Return the (x, y) coordinate for the center point of the cell that contains the specified text.  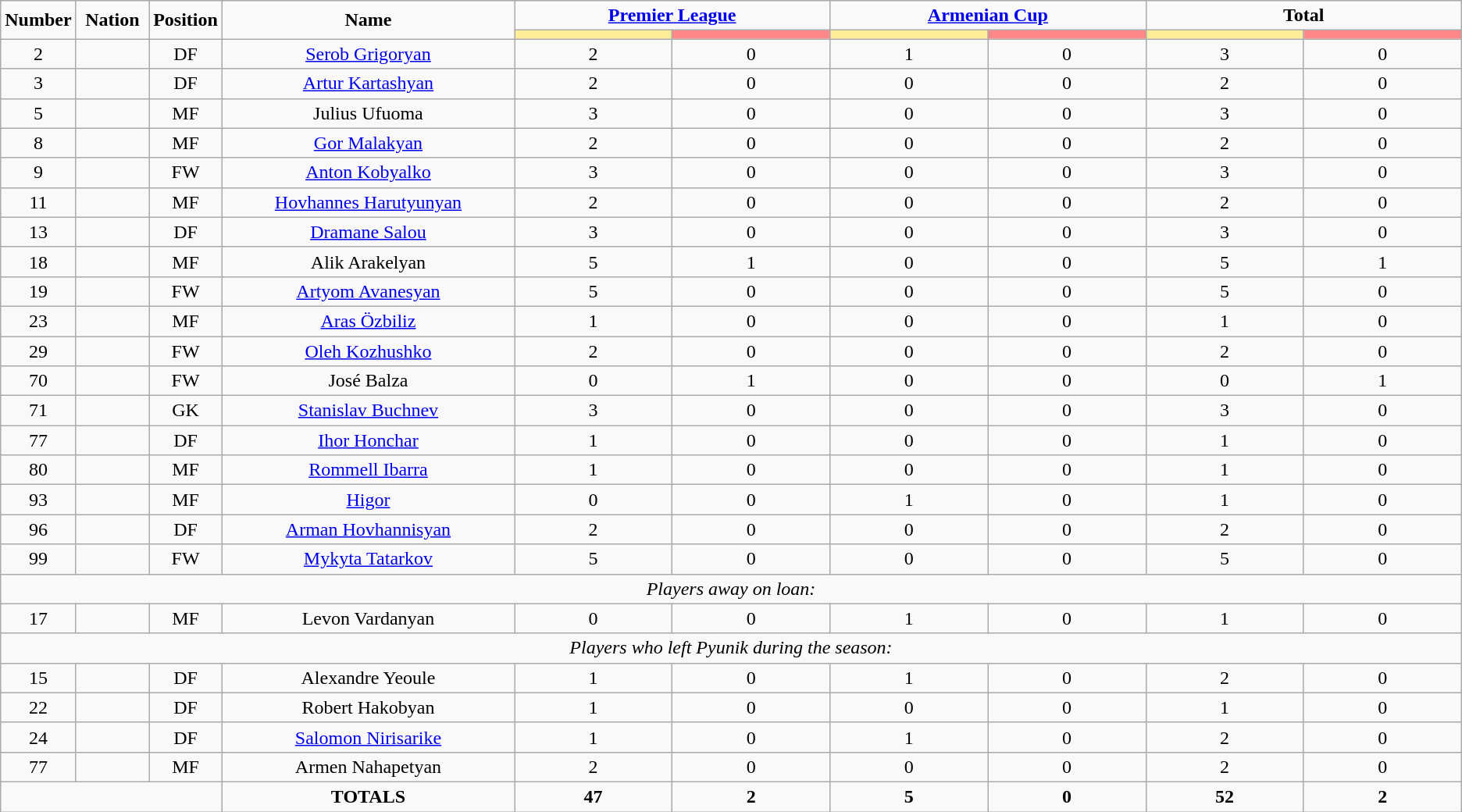
Gor Malakyan (368, 143)
Players away on loan: (731, 589)
Players who left Pyunik during the season: (731, 648)
15 (38, 678)
22 (38, 707)
80 (38, 470)
Serob Grigoryan (368, 54)
Position (186, 20)
Artyom Avanesyan (368, 291)
Aras Özbiliz (368, 321)
99 (38, 559)
Number (38, 20)
José Balza (368, 381)
TOTALS (368, 796)
Ihor Honchar (368, 440)
Julius Ufuoma (368, 113)
Anton Kobyalko (368, 173)
Premier League (672, 16)
9 (38, 173)
Armen Nahapetyan (368, 767)
Armenian Cup (988, 16)
Rommell Ibarra (368, 470)
70 (38, 381)
52 (1225, 796)
Alik Arakelyan (368, 262)
Robert Hakobyan (368, 707)
GK (186, 411)
Dramane Salou (368, 232)
24 (38, 737)
Higor (368, 500)
8 (38, 143)
71 (38, 411)
19 (38, 291)
18 (38, 262)
Nation (112, 20)
11 (38, 202)
Salomon Nirisarike (368, 737)
Arman Hovhannisyan (368, 529)
Stanislav Buchnev (368, 411)
23 (38, 321)
29 (38, 351)
Total (1303, 16)
17 (38, 618)
Alexandre Yeoule (368, 678)
Name (368, 20)
Hovhannes Harutyunyan (368, 202)
96 (38, 529)
Oleh Kozhushko (368, 351)
93 (38, 500)
47 (593, 796)
Levon Vardanyan (368, 618)
Artur Kartashyan (368, 84)
Mykyta Tatarkov (368, 559)
13 (38, 232)
